Return (x, y) of the center of cell containing provided text 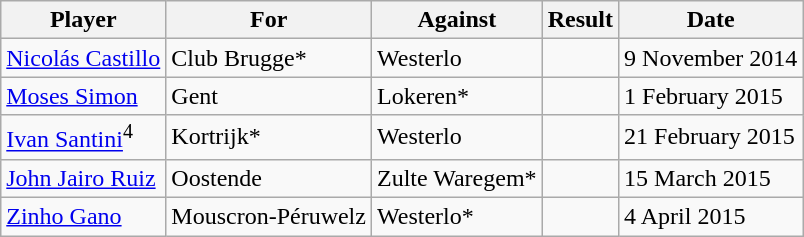
Against (456, 20)
15 March 2015 (711, 178)
4 April 2015 (711, 217)
Result (580, 20)
Westerlo* (456, 217)
For (269, 20)
Zulte Waregem* (456, 178)
Oostende (269, 178)
Kortrijk* (269, 138)
9 November 2014 (711, 58)
21 February 2015 (711, 138)
Mouscron-Péruwelz (269, 217)
Moses Simon (84, 96)
Ivan Santini4 (84, 138)
Nicolás Castillo (84, 58)
Zinho Gano (84, 217)
Club Brugge* (269, 58)
Date (711, 20)
Player (84, 20)
John Jairo Ruiz (84, 178)
Gent (269, 96)
Lokeren* (456, 96)
1 February 2015 (711, 96)
